Pinpoint the cell where the given text exists, returning its (X, Y) midpoint coordinate. 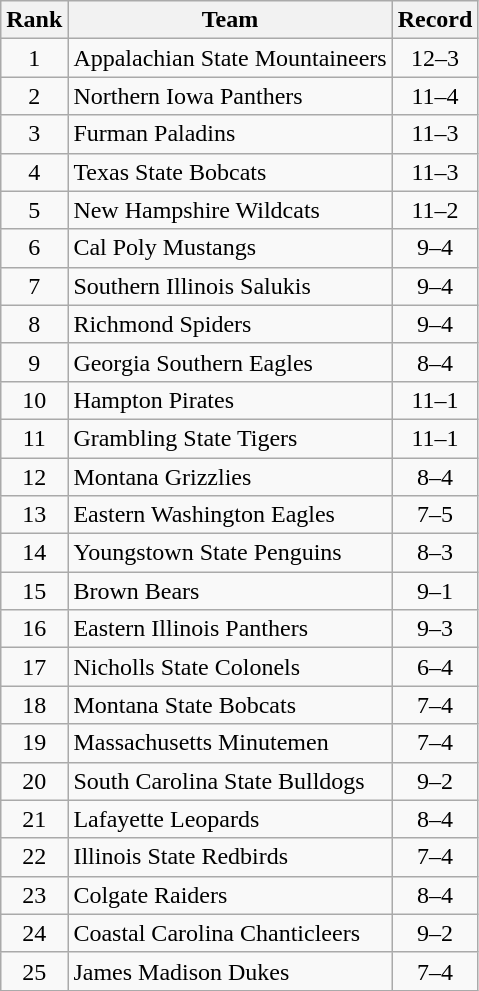
1 (34, 58)
6 (34, 248)
2 (34, 96)
12–3 (435, 58)
5 (34, 210)
Nicholls State Colonels (230, 667)
Cal Poly Mustangs (230, 248)
10 (34, 400)
25 (34, 971)
Eastern Illinois Panthers (230, 629)
8 (34, 324)
Record (435, 20)
Massachusetts Minutemen (230, 743)
11 (34, 438)
Rank (34, 20)
Appalachian State Mountaineers (230, 58)
15 (34, 591)
12 (34, 477)
14 (34, 553)
Montana State Bobcats (230, 705)
4 (34, 172)
18 (34, 705)
Team (230, 20)
Grambling State Tigers (230, 438)
New Hampshire Wildcats (230, 210)
11–2 (435, 210)
South Carolina State Bulldogs (230, 781)
Brown Bears (230, 591)
20 (34, 781)
Lafayette Leopards (230, 819)
Colgate Raiders (230, 895)
17 (34, 667)
21 (34, 819)
Georgia Southern Eagles (230, 362)
Texas State Bobcats (230, 172)
Hampton Pirates (230, 400)
13 (34, 515)
9–3 (435, 629)
James Madison Dukes (230, 971)
9 (34, 362)
Eastern Washington Eagles (230, 515)
24 (34, 933)
Richmond Spiders (230, 324)
Illinois State Redbirds (230, 857)
22 (34, 857)
8–3 (435, 553)
Montana Grizzlies (230, 477)
9–1 (435, 591)
7–5 (435, 515)
7 (34, 286)
11–4 (435, 96)
23 (34, 895)
16 (34, 629)
Coastal Carolina Chanticleers (230, 933)
19 (34, 743)
3 (34, 134)
Southern Illinois Salukis (230, 286)
Northern Iowa Panthers (230, 96)
Furman Paladins (230, 134)
6–4 (435, 667)
Youngstown State Penguins (230, 553)
